From the cell containing the given text, extract its center point as [X, Y] coordinate. 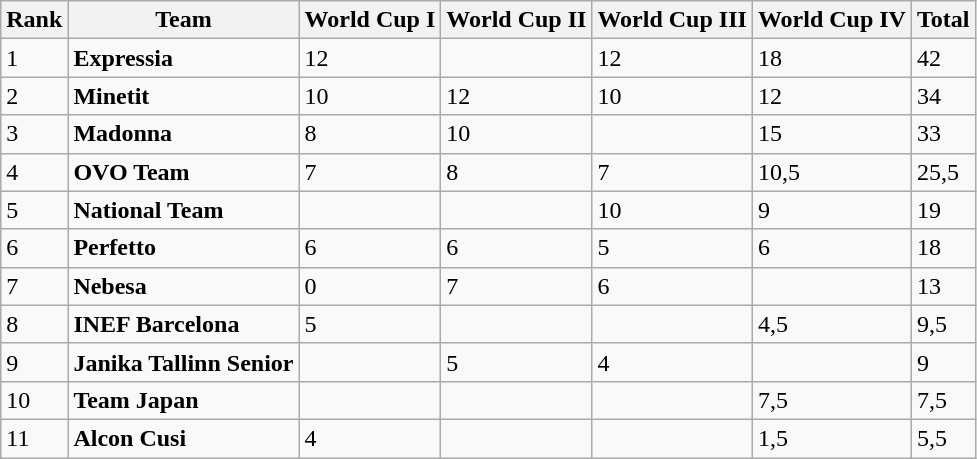
2 [34, 96]
9,5 [943, 324]
5,5 [943, 438]
Expressia [184, 58]
Total [943, 20]
13 [943, 286]
World Cup IV [832, 20]
3 [34, 134]
OVO Team [184, 172]
World Cup II [516, 20]
Madonna [184, 134]
42 [943, 58]
25,5 [943, 172]
1,5 [832, 438]
Alcon Cusi [184, 438]
Perfetto [184, 248]
33 [943, 134]
10,5 [832, 172]
34 [943, 96]
1 [34, 58]
15 [832, 134]
Rank [34, 20]
World Cup I [370, 20]
World Cup III [672, 20]
11 [34, 438]
0 [370, 286]
19 [943, 210]
4,5 [832, 324]
Nebesa [184, 286]
National Team [184, 210]
INEF Barcelona [184, 324]
Team Japan [184, 400]
Minetit [184, 96]
Janika Tallinn Senior [184, 362]
Team [184, 20]
